For the text-containing cell, return its midpoint in [x, y] coordinate format. 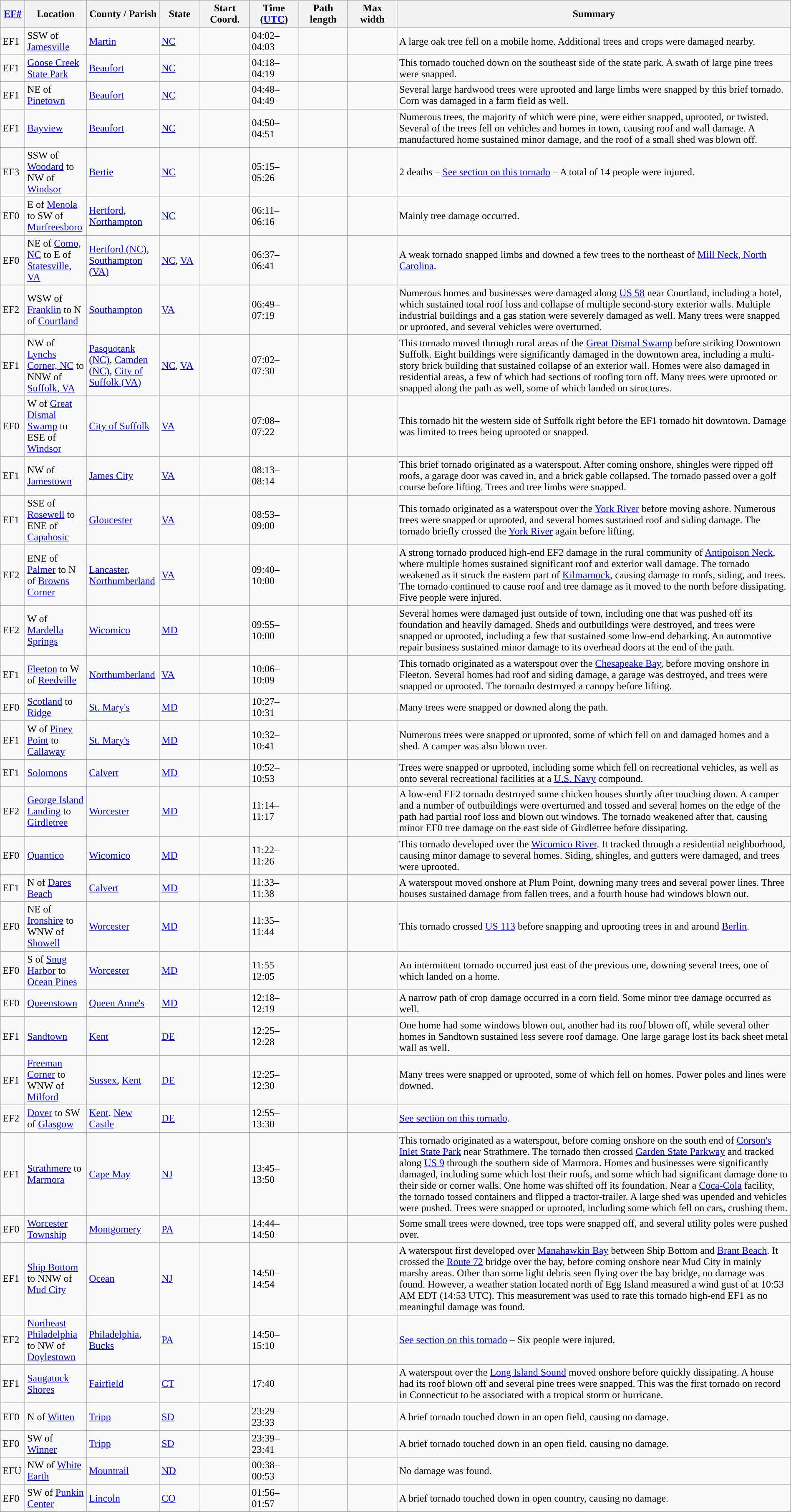
Path length [323, 14]
Numerous trees were snapped or uprooted, some of which fell on and damaged homes and a shed. A camper was also blown over. [594, 740]
Bayview [56, 128]
Ocean [123, 1279]
06:37–06:41 [274, 260]
SSW of Jamesville [56, 41]
13:45–13:50 [274, 1174]
This tornado hit the western side of Suffolk right before the EF1 tornado hit downtown. Damage was limited to trees being uprooted or snapped. [594, 426]
08:53–09:00 [274, 520]
10:06–10:09 [274, 675]
Bertie [123, 172]
Dover to SW of Glasgow [56, 1118]
Fairfield [123, 1384]
James City [123, 476]
Mainly tree damage occurred. [594, 216]
NE of Ironshire to WNW of Showell [56, 926]
07:02–07:30 [274, 365]
08:13–08:14 [274, 476]
SW of Punkin Center [56, 1498]
Hertford (NC), Southampton (VA) [123, 260]
04:50–04:51 [274, 128]
Several large hardwood trees were uprooted and large limbs were snapped by this brief tornado. Corn was damaged in a farm field as well. [594, 95]
An intermittent tornado occurred just east of the previous one, downing several trees, one of which landed on a home. [594, 970]
Martin [123, 41]
01:56–01:57 [274, 1498]
City of Suffolk [123, 426]
NW of Jamestown [56, 476]
State [180, 14]
06:11–06:16 [274, 216]
NE of Pinetown [56, 95]
No damage was found. [594, 1471]
See section on this tornado. [594, 1118]
Many trees were snapped or downed along the path. [594, 708]
17:40 [274, 1384]
Hertford, Northampton [123, 216]
Northumberland [123, 675]
Start Coord. [225, 14]
EF# [13, 14]
11:14–11:17 [274, 811]
Ship Bottom to NNW of Mud City [56, 1279]
Kent, New Castle [123, 1118]
2 deaths – See section on this tornado – A total of 14 people were injured. [594, 172]
10:27–10:31 [274, 708]
Scotland to Ridge [56, 708]
05:15–05:26 [274, 172]
WSW of Franklin to N of Courtland [56, 310]
ENE of Palmer to N of Browns Corner [56, 575]
Solomons [56, 773]
Strathmere to Marmora [56, 1174]
12:25–12:30 [274, 1080]
W of Piney Point to Callaway [56, 740]
W of Mardella Springs [56, 631]
EFU [13, 1471]
Location [56, 14]
09:55–10:00 [274, 631]
County / Parish [123, 14]
11:35–11:44 [274, 926]
12:25–12:28 [274, 1036]
George Island Landing to Girdletree [56, 811]
CT [180, 1384]
NW of White Earth [56, 1471]
Cape May [123, 1174]
Queenstown [56, 1003]
00:38–00:53 [274, 1471]
04:18–04:19 [274, 68]
04:48–04:49 [274, 95]
EF3 [13, 172]
SSE of Rosewell to ENE of Capahosic [56, 520]
See section on this tornado – Six people were injured. [594, 1340]
Fleeton to W of Reedville [56, 675]
ND [180, 1471]
E of Menola to SW of Murfreesboro [56, 216]
Sandtown [56, 1036]
N of Dares Beach [56, 888]
Quantico [56, 855]
Montgomery [123, 1229]
Summary [594, 14]
11:22–11:26 [274, 855]
This tornado touched down on the southeast side of the state park. A swath of large pine trees were snapped. [594, 68]
Sussex, Kent [123, 1080]
12:18–12:19 [274, 1003]
CO [180, 1498]
Lincoln [123, 1498]
Many trees were snapped or uprooted, some of which fell on homes. Power poles and lines were downed. [594, 1080]
04:02–04:03 [274, 41]
11:55–12:05 [274, 970]
NW of Lynchs Corner, NC to NNW of Suffolk, VA [56, 365]
Time (UTC) [274, 14]
Saugatuck Shores [56, 1384]
Gloucester [123, 520]
Max width [373, 14]
14:50–15:10 [274, 1340]
23:39–23:41 [274, 1444]
Philadelphia, Bucks [123, 1340]
A narrow path of crop damage occurred in a corn field. Some minor tree damage occurred as well. [594, 1003]
Queen Anne's [123, 1003]
Goose Creek State Park [56, 68]
Worcester Township [56, 1229]
10:32–10:41 [274, 740]
N of Witten [56, 1417]
A weak tornado snapped limbs and downed a few trees to the northeast of Mill Neck, North Carolina. [594, 260]
23:29–23:33 [274, 1417]
This tornado crossed US 113 before snapping and uprooting trees in and around Berlin. [594, 926]
W of Great Dismal Swamp to ESE of Windsor [56, 426]
11:33–11:38 [274, 888]
Pasquotank (NC), Camden (NC), City of Suffolk (VA) [123, 365]
Northeast Philadelphia to NW of Doylestown [56, 1340]
10:52–10:53 [274, 773]
Lancaster, Northumberland [123, 575]
A large oak tree fell on a mobile home. Additional trees and crops were damaged nearby. [594, 41]
14:44–14:50 [274, 1229]
SW of Winner [56, 1444]
Kent [123, 1036]
Southampton [123, 310]
09:40–10:00 [274, 575]
14:50–14:54 [274, 1279]
A brief tornado touched down in open country, causing no damage. [594, 1498]
07:08–07:22 [274, 426]
Freeman Corner to WNW of Milford [56, 1080]
S of Snug Harbor to Ocean Pines [56, 970]
06:49–07:19 [274, 310]
SSW of Woodard to NW of Windsor [56, 172]
12:55–13:30 [274, 1118]
Some small trees were downed, tree tops were snapped off, and several utility poles were pushed over. [594, 1229]
Mountrail [123, 1471]
NE of Como, NC to E of Statesville, VA [56, 260]
